For the text-containing cell, return its midpoint in (x, y) coordinate format. 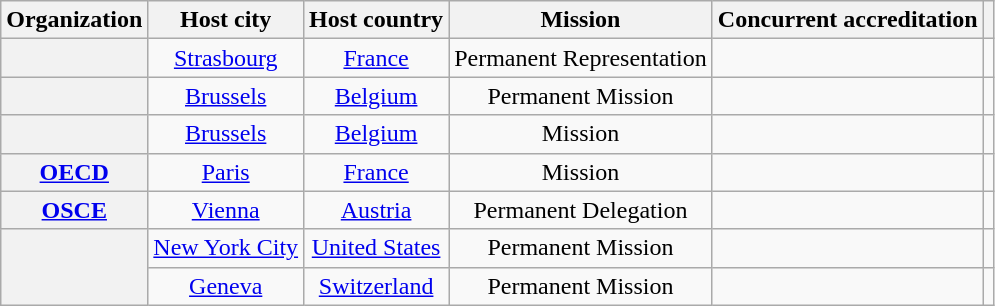
Host city (226, 20)
Paris (226, 172)
Switzerland (376, 286)
United States (376, 248)
OSCE (74, 210)
Vienna (226, 210)
Geneva (226, 286)
Permanent Representation (581, 58)
Organization (74, 20)
Strasbourg (226, 58)
Host country (376, 20)
OECD (74, 172)
Permanent Delegation (581, 210)
Austria (376, 210)
Concurrent accreditation (848, 20)
New York City (226, 248)
